Identify which cell holds the provided text, then report its [x, y] central coordinate. 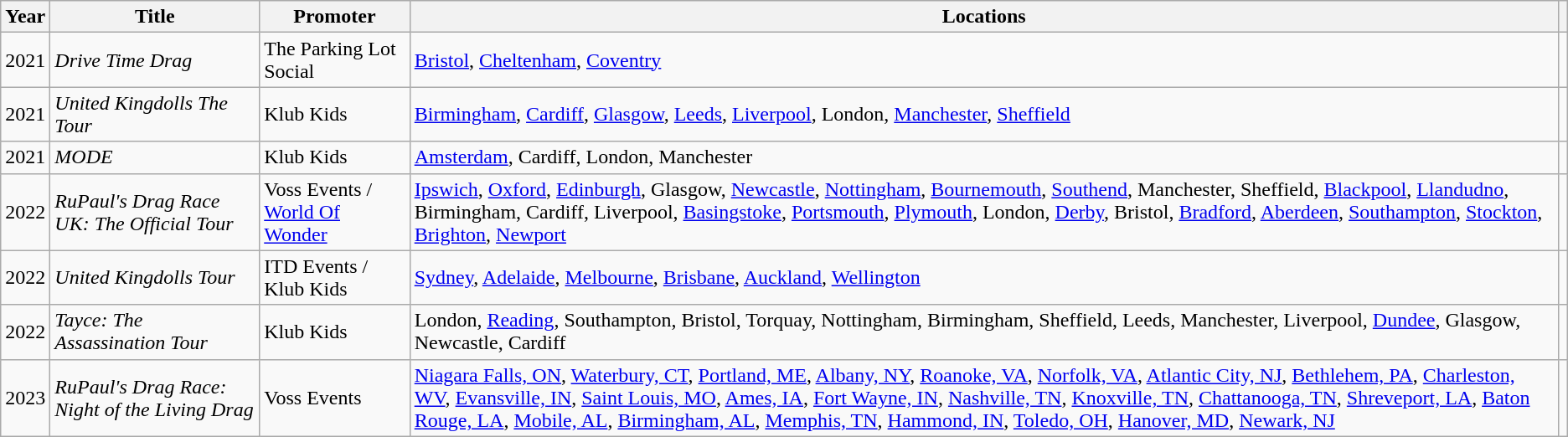
United Kingdolls Tour [155, 278]
Bristol, Cheltenham, Coventry [983, 60]
MODE [155, 157]
London, Reading, Southampton, Bristol, Torquay, Nottingham, Birmingham, Sheffield, Leeds, Manchester, Liverpool, Dundee, Glasgow, Newcastle, Cardiff [983, 332]
United Kingdolls The Tour [155, 114]
Tayce: The Assassination Tour [155, 332]
Voss Events [335, 398]
Title [155, 17]
The Parking Lot Social [335, 60]
Year [25, 17]
Voss Events / World Of Wonder [335, 212]
ITD Events / Klub Kids [335, 278]
RuPaul's Drag Race UK: The Official Tour [155, 212]
Amsterdam, Cardiff, London, Manchester [983, 157]
Drive Time Drag [155, 60]
2023 [25, 398]
Sydney, Adelaide, Melbourne, Brisbane, Auckland, Wellington [983, 278]
Promoter [335, 17]
Locations [983, 17]
Birmingham, Cardiff, Glasgow, Leeds, Liverpool, London, Manchester, Sheffield [983, 114]
RuPaul's Drag Race: Night of the Living Drag [155, 398]
